Identify which cell holds the provided text, then report its [x, y] central coordinate. 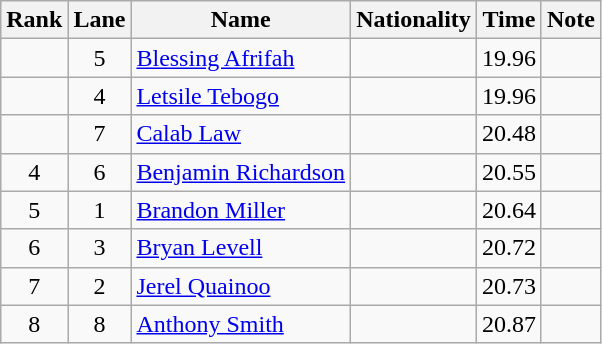
Calab Law [241, 134]
Jerel Quainoo [241, 286]
20.64 [508, 210]
20.48 [508, 134]
20.87 [508, 324]
Name [241, 20]
20.55 [508, 172]
Brandon Miller [241, 210]
Letsile Tebogo [241, 96]
20.72 [508, 248]
2 [100, 286]
Bryan Levell [241, 248]
Rank [34, 20]
Anthony Smith [241, 324]
3 [100, 248]
Benjamin Richardson [241, 172]
Lane [100, 20]
20.73 [508, 286]
Blessing Afrifah [241, 58]
Nationality [414, 20]
Note [570, 20]
Time [508, 20]
1 [100, 210]
